Pinpoint the cell where the given text exists, returning its (X, Y) midpoint coordinate. 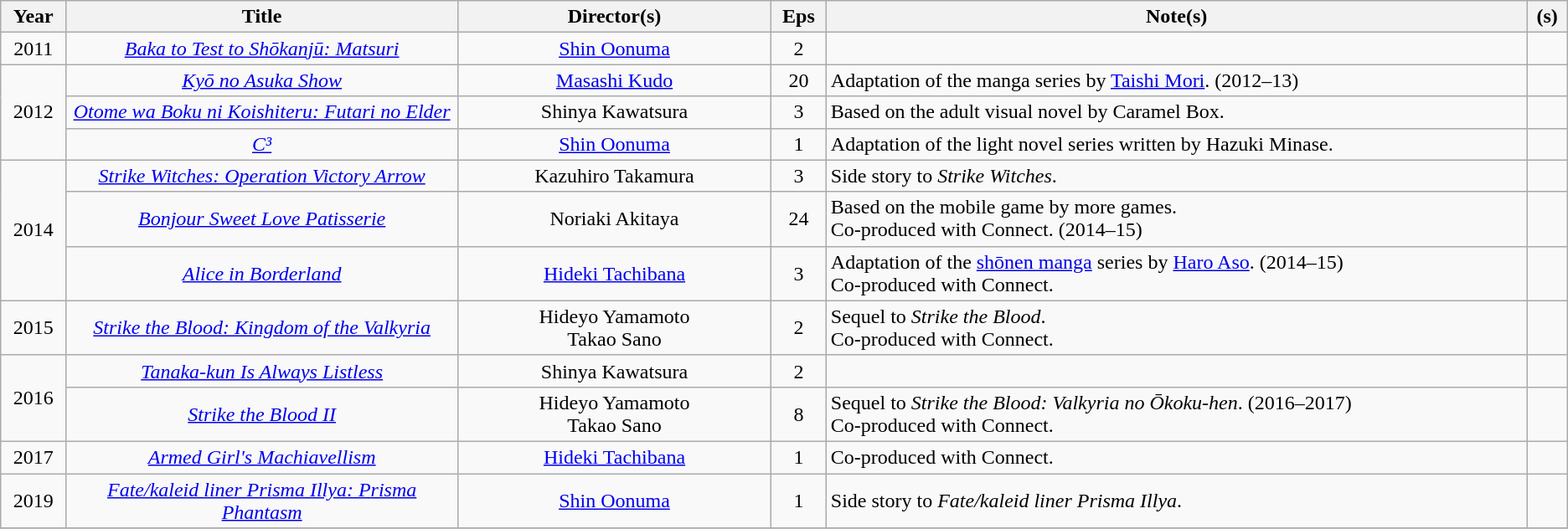
2016 (34, 398)
Side story to Strike Witches. (1176, 176)
Director(s) (614, 17)
2017 (34, 457)
Title (262, 17)
Masashi Kudo (614, 80)
Adaptation of the manga series by Taishi Mori. (2012–13) (1176, 80)
Note(s) (1176, 17)
Based on the adult visual novel by Caramel Box. (1176, 112)
Sequel to Strike the Blood. Co-produced with Connect. (1176, 328)
2014 (34, 230)
Kyō no Asuka Show (262, 80)
2011 (34, 49)
Armed Girl's Machiavellism (262, 457)
2012 (34, 112)
Noriaki Akitaya (614, 219)
8 (799, 413)
Side story to Fate/kaleid liner Prisma Illya. (1176, 501)
Strike Witches: Operation Victory Arrow (262, 176)
Alice in Borderland (262, 273)
Fate/kaleid liner Prisma Illya: Prisma Phantasm (262, 501)
Bonjour Sweet Love Patisserie (262, 219)
Based on the mobile game by more games. Co-produced with Connect. (2014–15) (1176, 219)
Eps (799, 17)
2019 (34, 501)
Adaptation of the light novel series written by Hazuki Minase. (1176, 144)
Year (34, 17)
(s) (1547, 17)
Kazuhiro Takamura (614, 176)
C³ (262, 144)
2015 (34, 328)
Adaptation of the shōnen manga series by Haro Aso. (2014–15) Co-produced with Connect. (1176, 273)
20 (799, 80)
Strike the Blood II (262, 413)
Baka to Test to Shōkanjū: Matsuri (262, 49)
Otome wa Boku ni Koishiteru: Futari no Elder (262, 112)
Strike the Blood: Kingdom of the Valkyria (262, 328)
24 (799, 219)
Tanaka-kun Is Always Listless (262, 371)
Co-produced with Connect. (1176, 457)
Sequel to Strike the Blood: Valkyria no Ōkoku-hen. (2016–2017) Co-produced with Connect. (1176, 413)
